Output the (X, Y) coordinate of the center of the cell containing the given text.  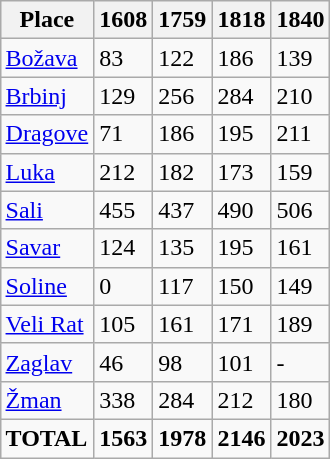
139 (300, 58)
1608 (124, 20)
490 (242, 210)
Luka (47, 172)
171 (242, 324)
- (300, 362)
2146 (242, 438)
Savar (47, 248)
Božava (47, 58)
83 (124, 58)
180 (300, 400)
Place (47, 20)
98 (182, 362)
211 (300, 134)
173 (242, 172)
135 (182, 248)
437 (182, 210)
105 (124, 324)
Žman (47, 400)
1840 (300, 20)
Veli Rat (47, 324)
210 (300, 96)
1759 (182, 20)
Soline (47, 286)
189 (300, 324)
149 (300, 286)
71 (124, 134)
506 (300, 210)
Zaglav (47, 362)
1563 (124, 438)
159 (300, 172)
0 (124, 286)
338 (124, 400)
150 (242, 286)
455 (124, 210)
Sali (47, 210)
182 (182, 172)
122 (182, 58)
256 (182, 96)
124 (124, 248)
117 (182, 286)
Brbinj (47, 96)
1818 (242, 20)
Dragove (47, 134)
2023 (300, 438)
129 (124, 96)
46 (124, 362)
101 (242, 362)
1978 (182, 438)
TOTAL (47, 438)
